Determine the (x, y) coordinate at the center of the cell enclosing the given text.  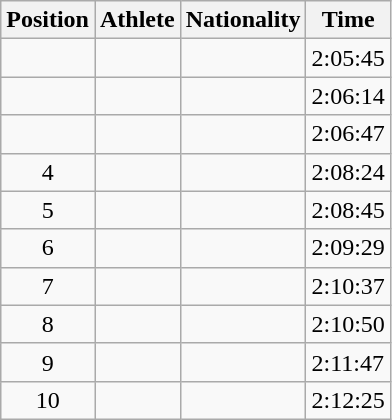
2:12:25 (348, 400)
2:08:45 (348, 210)
5 (48, 210)
9 (48, 362)
2:11:47 (348, 362)
Position (48, 20)
2:10:37 (348, 286)
Athlete (137, 20)
2:06:47 (348, 134)
8 (48, 324)
6 (48, 248)
Time (348, 20)
4 (48, 172)
Nationality (243, 20)
2:08:24 (348, 172)
2:06:14 (348, 96)
2:10:50 (348, 324)
2:05:45 (348, 58)
2:09:29 (348, 248)
7 (48, 286)
10 (48, 400)
